Locate the cell with the specified text and output its (x, y) center coordinate. 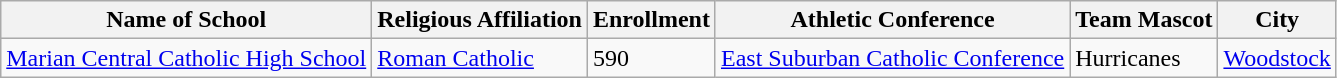
City (1277, 20)
Team Mascot (1144, 20)
Roman Catholic (480, 58)
590 (651, 58)
Religious Affiliation (480, 20)
Woodstock (1277, 58)
Athletic Conference (892, 20)
Enrollment (651, 20)
Marian Central Catholic High School (186, 58)
Name of School (186, 20)
East Suburban Catholic Conference (892, 58)
Hurricanes (1144, 58)
